Provide the [x, y] coordinate of the cell's center where the given text is located.  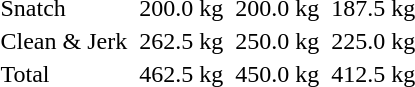
262.5 kg [182, 41]
250.0 kg [278, 41]
